Output the [x, y] coordinate of the center of the cell containing the given text.  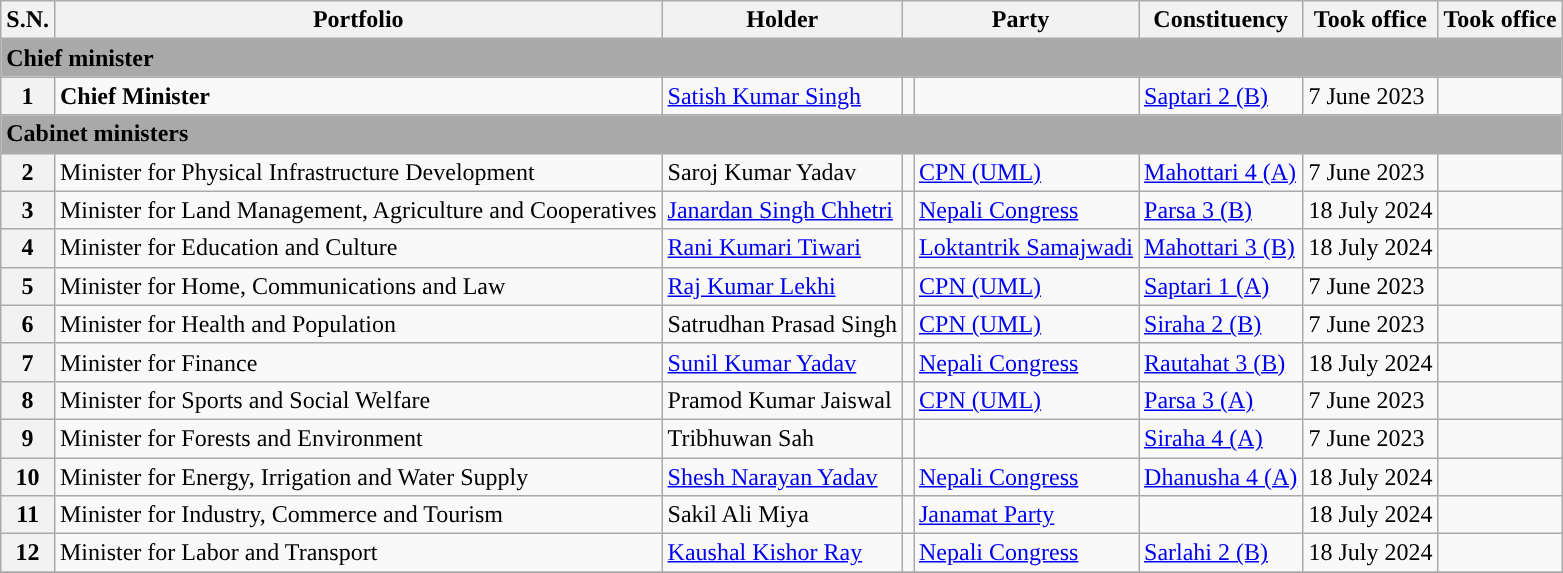
Constituency [1221, 20]
2 [28, 172]
S.N. [28, 20]
Minister for Home, Communications and Law [358, 286]
Pramod Kumar Jaiswal [782, 400]
Loktantrik Samajwadi [1026, 248]
Minister for Physical Infrastructure Development [358, 172]
Saroj Kumar Yadav [782, 172]
Shesh Narayan Yadav [782, 477]
Rautahat 3 (B) [1221, 362]
9 [28, 438]
Minister for Forests and Environment [358, 438]
Minister for Labor and Transport [358, 553]
Rani Kumari Tiwari [782, 248]
7 [28, 362]
Saptari 1 (A) [1221, 286]
Minister for Industry, Commerce and Tourism [358, 515]
12 [28, 553]
Sarlahi 2 (B) [1221, 553]
Saptari 2 (B) [1221, 96]
Siraha 4 (A) [1221, 438]
10 [28, 477]
Minister for Energy, Irrigation and Water Supply [358, 477]
8 [28, 400]
Mahottari 3 (B) [1221, 248]
Dhanusha 4 (A) [1221, 477]
Minister for Land Management, Agriculture and Cooperatives [358, 210]
3 [28, 210]
4 [28, 248]
Janamat Party [1026, 515]
Parsa 3 (A) [1221, 400]
Satish Kumar Singh [782, 96]
Chief Minister [358, 96]
Janardan Singh Chhetri [782, 210]
Minister for Sports and Social Welfare [358, 400]
Holder [782, 20]
Siraha 2 (B) [1221, 324]
Parsa 3 (B) [1221, 210]
1 [28, 96]
Tribhuwan Sah [782, 438]
Kaushal Kishor Ray [782, 553]
Raj Kumar Lekhi [782, 286]
Minister for Finance [358, 362]
Chief minister [782, 58]
Satrudhan Prasad Singh [782, 324]
Minister for Education and Culture [358, 248]
5 [28, 286]
11 [28, 515]
Minister for Health and Population [358, 324]
Sakil Ali Miya [782, 515]
Mahottari 4 (A) [1221, 172]
6 [28, 324]
Party [1020, 20]
Sunil Kumar Yadav [782, 362]
Portfolio [358, 20]
Cabinet ministers [782, 134]
